Scan for the cell matching the given text and deliver its [X, Y] coordinate at center. 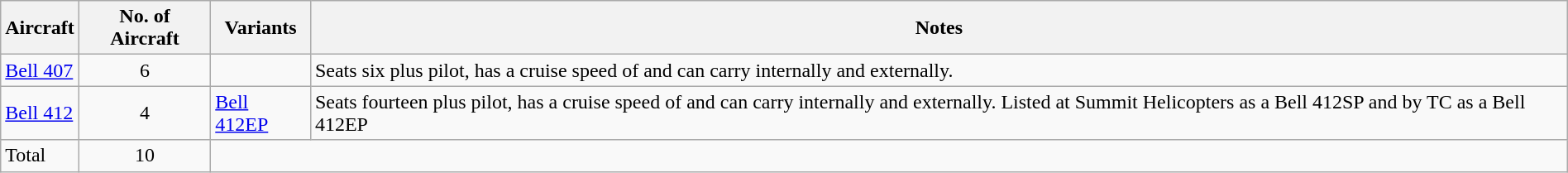
Bell 412 [40, 113]
Aircraft [40, 28]
Notes [939, 28]
10 [144, 156]
Total [40, 156]
Seats six plus pilot, has a cruise speed of and can carry internally and externally. [939, 70]
4 [144, 113]
6 [144, 70]
Variants [261, 28]
Bell 412EP [261, 113]
No. of Aircraft [144, 28]
Bell 407 [40, 70]
